Identify which cell holds the provided text, then report its [x, y] central coordinate. 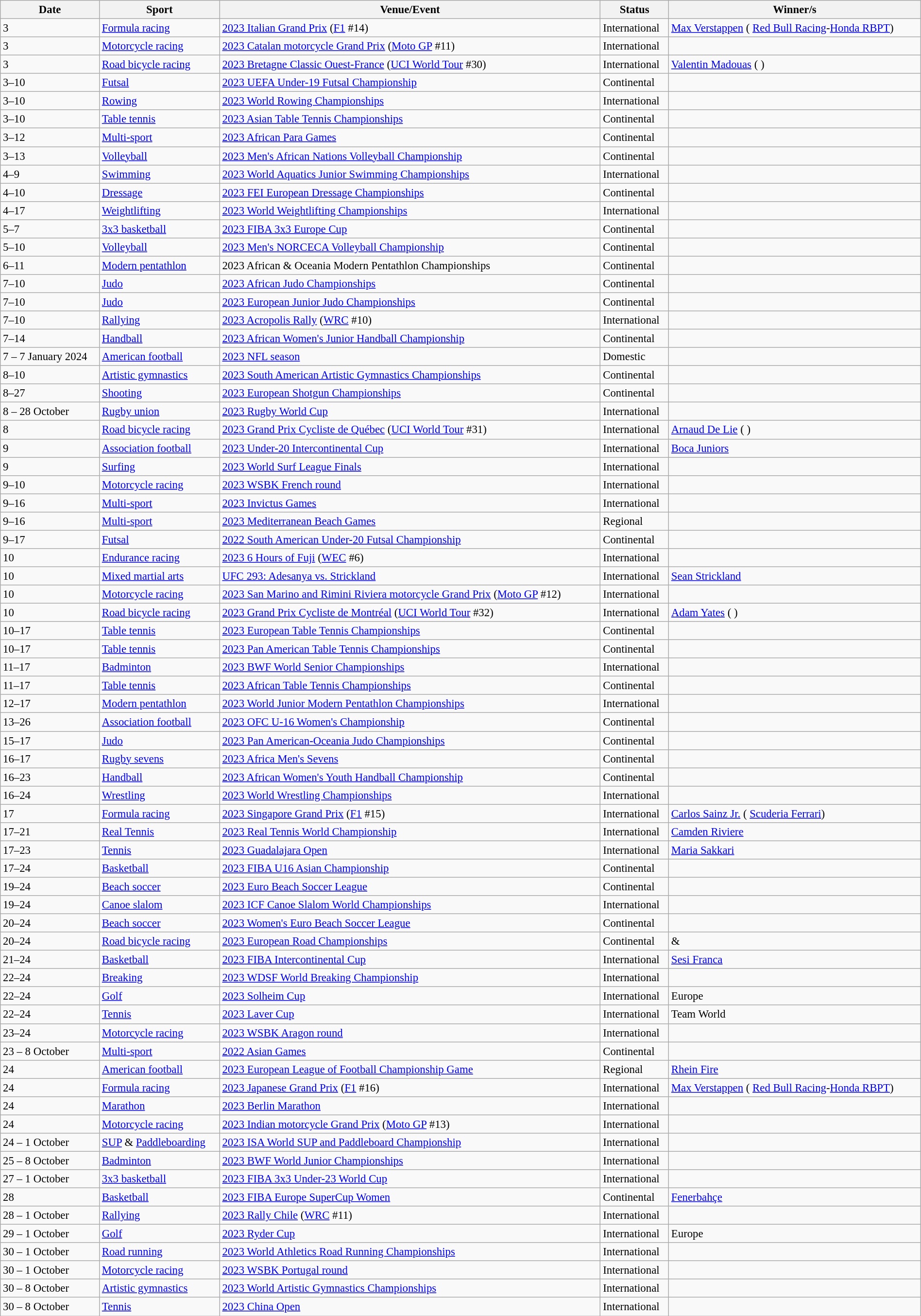
4–10 [50, 192]
16–24 [50, 795]
2023 Africa Men's Sevens [410, 759]
Rugby sevens [159, 759]
Surfing [159, 467]
2023 San Marino and Rimini Riviera motorcycle Grand Prix (Moto GP #12) [410, 594]
Sesi Franca [795, 960]
5–7 [50, 229]
2023 FEI European Dressage Championships [410, 192]
2023 Catalan motorcycle Grand Prix (Moto GP #11) [410, 46]
2023 Real Tennis World Championship [410, 832]
& [795, 941]
2023 European League of Football Championship Game [410, 1069]
2023 Bretagne Classic Ouest-France (UCI World Tour #30) [410, 65]
4–17 [50, 210]
Wrestling [159, 795]
2023 European Junior Judo Championships [410, 302]
Marathon [159, 1106]
2023 NFL season [410, 357]
2023 African & Oceania Modern Pentathlon Championships [410, 265]
6–11 [50, 265]
Camden Riviere [795, 832]
Dressage [159, 192]
Shooting [159, 393]
2023 FIBA 3x3 Europe Cup [410, 229]
2023 Under-20 Intercontinental Cup [410, 448]
2023 European Table Tennis Championships [410, 631]
Rugby union [159, 412]
2022 South American Under-20 Futsal Championship [410, 539]
2022 Asian Games [410, 1051]
2023 European Road Championships [410, 941]
2023 WSBK Aragon round [410, 1033]
17–21 [50, 832]
2023 World Athletics Road Running Championships [410, 1252]
2023 China Open [410, 1307]
Maria Sakkari [795, 850]
Valentin Madouas ( ) [795, 65]
28 – 1 October [50, 1215]
29 – 1 October [50, 1234]
2023 BWF World Senior Championships [410, 667]
16–23 [50, 777]
Real Tennis [159, 832]
Carlos Sainz Jr. ( Scuderia Ferrari) [795, 814]
Road running [159, 1252]
17–24 [50, 868]
25 – 8 October [50, 1160]
Winner/s [795, 10]
SUP & Paddleboarding [159, 1143]
28 [50, 1197]
2023 Solheim Cup [410, 996]
Rowing [159, 101]
8 – 28 October [50, 412]
7–14 [50, 339]
9–17 [50, 539]
2023 Grand Prix Cycliste de Québec (UCI World Tour #31) [410, 430]
7 – 7 January 2024 [50, 357]
Arnaud De Lie ( ) [795, 430]
Status [634, 10]
2023 Invictus Games [410, 503]
Weightlifting [159, 210]
2023 World Aquatics Junior Swimming Championships [410, 174]
4–9 [50, 174]
2023 Women's Euro Beach Soccer League [410, 923]
2023 UEFA Under-19 Futsal Championship [410, 83]
2023 Acropolis Rally (WRC #10) [410, 320]
27 – 1 October [50, 1179]
8–27 [50, 393]
15–17 [50, 741]
2023 ISA World SUP and Paddleboard Championship [410, 1143]
2023 World Artistic Gymnastics Championships [410, 1288]
2023 FIBA Europe SuperCup Women [410, 1197]
2023 World Junior Modern Pentathlon Championships [410, 704]
Domestic [634, 357]
UFC 293: Adesanya vs. Strickland [410, 576]
Mixed martial arts [159, 576]
Fenerbahçe [795, 1197]
2023 African Para Games [410, 138]
Endurance racing [159, 558]
Rhein Fire [795, 1069]
2023 WSBK Portugal round [410, 1270]
2023 FIBA Intercontinental Cup [410, 960]
16–17 [50, 759]
2023 World Weightlifting Championships [410, 210]
23 – 8 October [50, 1051]
2023 Singapore Grand Prix (F1 #15) [410, 814]
Sean Strickland [795, 576]
2023 Laver Cup [410, 1015]
2023 Pan American-Oceania Judo Championships [410, 741]
2023 Euro Beach Soccer League [410, 886]
2023 African Judo Championships [410, 284]
21–24 [50, 960]
2023 Grand Prix Cycliste de Montréal (UCI World Tour #32) [410, 613]
Team World [795, 1015]
13–26 [50, 722]
2023 Asian Table Tennis Championships [410, 119]
17 [50, 814]
2023 Japanese Grand Prix (F1 #16) [410, 1088]
2023 FIBA U16 Asian Championship [410, 868]
2023 African Women's Junior Handball Championship [410, 339]
23–24 [50, 1033]
Sport [159, 10]
2023 OFC U-16 Women's Championship [410, 722]
8 [50, 430]
2023 World Rowing Championships [410, 101]
Boca Juniors [795, 448]
2023 Italian Grand Prix (F1 #14) [410, 28]
Date [50, 10]
2023 Indian motorcycle Grand Prix (Moto GP #13) [410, 1124]
9–10 [50, 485]
2023 Pan American Table Tennis Championships [410, 649]
Canoe slalom [159, 905]
Adam Yates ( ) [795, 613]
3–13 [50, 156]
Venue/Event [410, 10]
2023 Men's NORCECA Volleyball Championship [410, 247]
2023 Rally Chile (WRC #11) [410, 1215]
2023 Men's African Nations Volleyball Championship [410, 156]
17–23 [50, 850]
Swimming [159, 174]
12–17 [50, 704]
2023 European Shotgun Championships [410, 393]
2023 WSBK French round [410, 485]
2023 African Table Tennis Championships [410, 686]
24 – 1 October [50, 1143]
3–12 [50, 138]
2023 Berlin Marathon [410, 1106]
2023 World Wrestling Championships [410, 795]
2023 African Women's Youth Handball Championship [410, 777]
2023 WDSF World Breaking Championship [410, 978]
2023 Mediterranean Beach Games [410, 521]
2023 Ryder Cup [410, 1234]
2023 BWF World Junior Championships [410, 1160]
2023 World Surf League Finals [410, 467]
2023 ICF Canoe Slalom World Championships [410, 905]
2023 6 Hours of Fuji (WEC #6) [410, 558]
2023 Rugby World Cup [410, 412]
5–10 [50, 247]
8–10 [50, 375]
2023 FIBA 3x3 Under-23 World Cup [410, 1179]
2023 South American Artistic Gymnastics Championships [410, 375]
2023 Guadalajara Open [410, 850]
Breaking [159, 978]
